Return the [X, Y] coordinate for the center point of the cell that contains the specified text.  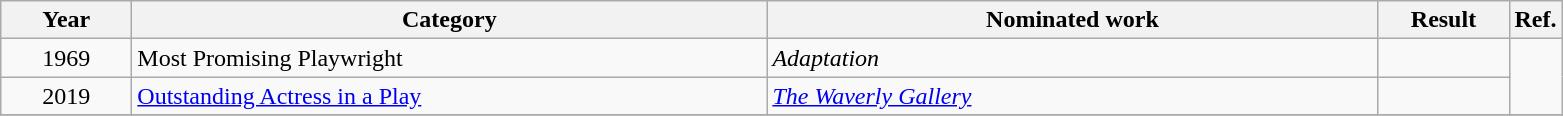
The Waverly Gallery [1072, 96]
Adaptation [1072, 58]
1969 [66, 58]
2019 [66, 96]
Nominated work [1072, 20]
Most Promising Playwright [450, 58]
Result [1444, 20]
Year [66, 20]
Category [450, 20]
Outstanding Actress in a Play [450, 96]
Ref. [1536, 20]
